Search for the cell housing the specified text and yield its [x, y] center coordinate. 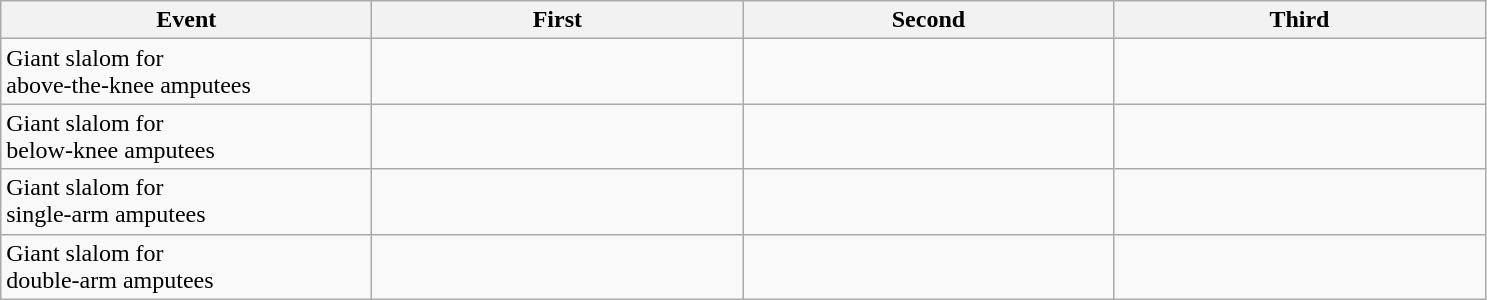
Giant slalom forsingle-arm amputees [186, 202]
Event [186, 20]
Third [1300, 20]
Giant slalom forabove-the-knee amputees [186, 72]
Giant slalom fordouble-arm amputees [186, 266]
First [558, 20]
Giant slalom forbelow-knee amputees [186, 136]
Second [928, 20]
